Scan for the cell matching the given text and deliver its (x, y) coordinate at center. 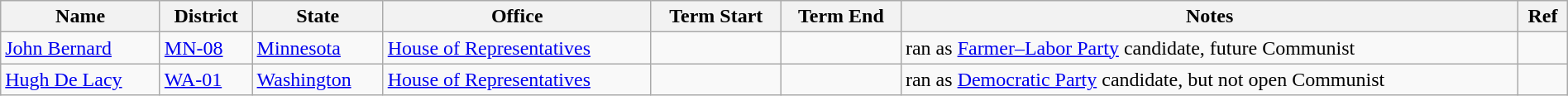
Minnesota (318, 48)
Term End (840, 17)
ran as Democratic Party candidate, but not open Communist (1209, 79)
Notes (1209, 17)
John Bernard (81, 48)
Term Start (716, 17)
WA-01 (206, 79)
State (318, 17)
Ref (1543, 17)
Office (517, 17)
District (206, 17)
Hugh De Lacy (81, 79)
ran as Farmer–Labor Party candidate, future Communist (1209, 48)
Washington (318, 79)
Name (81, 17)
MN-08 (206, 48)
